Detect which cell encompasses the target text, then output its (x, y) center coordinate. 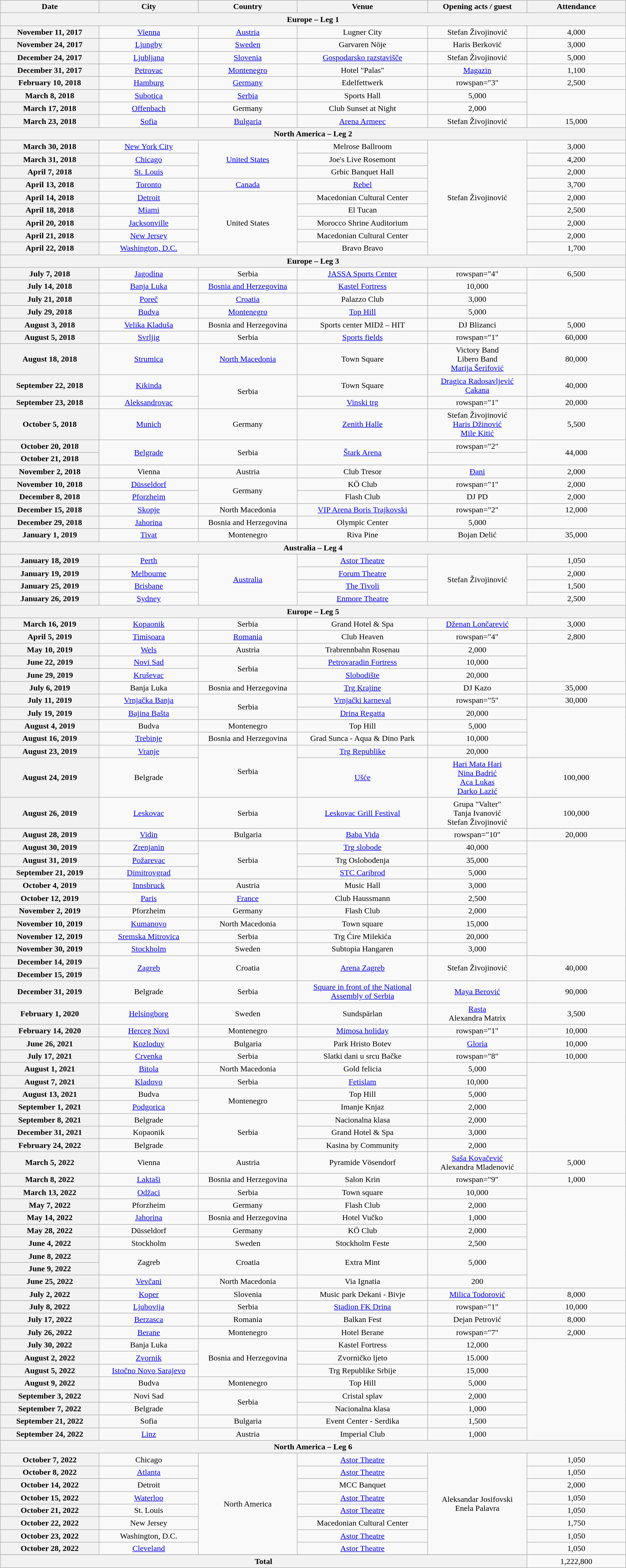
October 22, 2022 (50, 1523)
Via Ignatia (362, 1281)
July 26, 2022 (50, 1332)
Leskovac (148, 813)
November 12, 2019 (50, 936)
Subotica (148, 96)
Brisbane (148, 586)
Hari Mata Hari Nina Badrić Aca Lukas Darko Lazić (477, 777)
Venue (362, 7)
June 22, 2019 (50, 662)
Zrenjanin (148, 847)
Velika Kladuša (148, 324)
rowspan="3" (477, 83)
Club Haussmann (362, 898)
Zvorničko ljeto (362, 1358)
6,500 (576, 274)
February 14, 2020 (50, 1031)
DJ Blizanci (477, 324)
3,500 (576, 1013)
October 4, 2019 (50, 886)
January 1, 2019 (50, 535)
Victory Band Libero Band Marija Šerifović (477, 359)
Arena Zagreb (362, 968)
Melbourne (148, 573)
Trg slobode (362, 847)
May 7, 2022 (50, 1205)
February 10, 2018 (50, 83)
August 16, 2019 (50, 739)
Timișoara (148, 637)
December 31, 2021 (50, 1133)
Petrovac (148, 70)
November 24, 2017 (50, 45)
March 30, 2018 (50, 146)
2,800 (576, 637)
Music park Dekani - Bivje (362, 1294)
Dragica Radosavljević Cakana (477, 385)
September 24, 2022 (50, 1434)
Europe – Leg 1 (313, 19)
Square in front of the National Assembly of Serbia (362, 992)
June 9, 2022 (50, 1269)
Forum Theatre (362, 573)
March 5, 2022 (50, 1162)
Trg Krajine (362, 688)
France (248, 898)
Hotel "Palas" (362, 70)
MCC Banquet (362, 1485)
VIP Arena Boris Trajkovski (362, 510)
1,222,800 (576, 1561)
Vrnjački karneval (362, 700)
Fetislam (362, 1082)
Helsingborg (148, 1013)
Europe – Leg 3 (313, 261)
July 14, 2018 (50, 286)
October 21, 2022 (50, 1511)
Požarevac (148, 860)
Gospodarsko razstavišče (362, 57)
Innsbruck (148, 886)
September 1, 2021 (50, 1107)
Strumica (148, 359)
August 9, 2022 (50, 1383)
Štark Arena (362, 452)
Koper (148, 1294)
Lugner City (362, 32)
March 16, 2019 (50, 624)
July 19, 2019 (50, 713)
Hamburg (148, 83)
DJ PD (477, 497)
November 2, 2018 (50, 472)
Aleksandrovac (148, 403)
44,000 (576, 452)
September 21, 2022 (50, 1421)
Olympic Center (362, 522)
Vidin (148, 834)
Poreč (148, 299)
Rebel (362, 185)
March 8, 2018 (50, 96)
Vevčani (148, 1281)
Sports fields (362, 337)
April 14, 2018 (50, 198)
March 8, 2022 (50, 1180)
Cristal splav (362, 1396)
Kozloduy (148, 1043)
Stadion FK Drina (362, 1307)
Kruševac (148, 675)
Ljubovija (148, 1307)
Melrose Ballroom (362, 146)
Canada (248, 185)
Gold felicia (362, 1069)
4,000 (576, 32)
August 30, 2019 (50, 847)
December 8, 2018 (50, 497)
April 13, 2018 (50, 185)
October 14, 2022 (50, 1485)
March 31, 2018 (50, 159)
March 17, 2018 (50, 108)
Imanje Knjaz (362, 1107)
Sundspärlan (362, 1013)
October 5, 2018 (50, 424)
Drina Regatta (362, 713)
April 22, 2018 (50, 248)
July 7, 2018 (50, 274)
May 28, 2022 (50, 1230)
February 1, 2020 (50, 1013)
Imperial Club (362, 1434)
June 25, 2022 (50, 1281)
August 5, 2018 (50, 337)
Munich (148, 424)
August 7, 2021 (50, 1082)
August 4, 2019 (50, 726)
Balkan Fest (362, 1320)
July 6, 2019 (50, 688)
1,750 (576, 1523)
August 1, 2021 (50, 1069)
Country (248, 7)
60,000 (576, 337)
Trebinje (148, 739)
Linz (148, 1434)
Saša Kovačević Alexandra Mladenović (477, 1162)
Vranje (148, 751)
July 2, 2022 (50, 1294)
Miami (148, 210)
Gloria (477, 1043)
September 22, 2018 (50, 385)
rowspan="9" (477, 1180)
October 20, 2018 (50, 446)
90,000 (576, 992)
August 28, 2019 (50, 834)
Slatki dani u srcu Bačke (362, 1056)
October 21, 2018 (50, 459)
September 7, 2022 (50, 1409)
April 20, 2018 (50, 223)
Stefan Živojinović Haris Džinović Mile Kitić (477, 424)
DJ Kazo (477, 688)
Stockholm Feste (362, 1243)
Laktaši (148, 1180)
Australia – Leg 4 (313, 548)
Offenbach (148, 108)
Sports Hall (362, 96)
July 17, 2021 (50, 1056)
1,100 (576, 70)
September 3, 2022 (50, 1396)
Grad Sunca - Aqua & Dino Park (362, 739)
Zvornik (148, 1358)
City (148, 7)
April 7, 2018 (50, 172)
October 12, 2019 (50, 898)
Svrljig (148, 337)
December 24, 2017 (50, 57)
Leskovac Grill Festival (362, 813)
Arena Armeec (362, 121)
August 23, 2019 (50, 751)
January 18, 2019 (50, 560)
5,500 (576, 424)
November 10, 2018 (50, 484)
January 19, 2019 (50, 573)
Đani (477, 472)
15.000 (477, 1358)
Grupa "Valter" Tanja Ivanović Stefan Živojinović (477, 813)
Vrnjačka Banja (148, 700)
September 8, 2021 (50, 1120)
Trabrennbahn Rosenau (362, 650)
Edelfettwerk (362, 83)
February 24, 2022 (50, 1145)
Vinski trg (362, 403)
Palazzo Club (362, 299)
August 31, 2019 (50, 860)
December 31, 2019 (50, 992)
Trg Ćire Milekića (362, 936)
Attendance (576, 7)
New York City (148, 146)
Haris Berković (477, 45)
November 30, 2019 (50, 949)
Joe's Live Rosemont (362, 159)
Perth (148, 560)
Morocco Shrine Auditorium (362, 223)
Bitola (148, 1069)
4,200 (576, 159)
Kumanovo (148, 924)
Trg Republike Srbije (362, 1370)
Subtopia Hangaren (362, 949)
Jacksonville (148, 223)
Bajina Bašta (148, 713)
December 15, 2019 (50, 974)
Herceg Novi (148, 1031)
June 8, 2022 (50, 1256)
September 23, 2018 (50, 403)
July 17, 2022 (50, 1320)
November 2, 2019 (50, 911)
North America (248, 1504)
Milica Todorović (477, 1294)
Park Hristo Botev (362, 1043)
July 8, 2022 (50, 1307)
June 26, 2021 (50, 1043)
Podgorica (148, 1107)
December 14, 2019 (50, 962)
Tivat (148, 535)
Jagodina (148, 274)
Music Hall (362, 886)
Kikinda (148, 385)
September 21, 2019 (50, 873)
August 26, 2019 (50, 813)
October 7, 2022 (50, 1459)
December 31, 2017 (50, 70)
rowspan="10" (477, 834)
Cleveland (148, 1549)
Date (50, 7)
May 14, 2022 (50, 1218)
Bravo Bravo (362, 248)
rowspan="7" (477, 1332)
April 18, 2018 (50, 210)
Baba Vida (362, 834)
Trg Oslobođenja (362, 860)
Opening acts / guest (477, 7)
March 13, 2022 (50, 1192)
January 26, 2019 (50, 599)
Bojan Delić (477, 535)
Sports center MIDž – HIT (362, 324)
Istočno Novo Sarajevo (148, 1370)
Mimosa holiday (362, 1031)
November 10, 2019 (50, 924)
1,700 (576, 248)
Enmore Theatre (362, 599)
August 13, 2021 (50, 1094)
North America – Leg 2 (313, 134)
December 15, 2018 (50, 510)
June 29, 2019 (50, 675)
Dimitrovgrad (148, 873)
July 11, 2019 (50, 700)
Dženan Lončarević (477, 624)
Skopje (148, 510)
December 29, 2018 (50, 522)
October 23, 2022 (50, 1536)
Pyramide Vösendorf (362, 1162)
August 2, 2022 (50, 1358)
Australia (248, 579)
Ušće (362, 777)
Club Heaven (362, 637)
Kasina by Community (362, 1145)
STC Caribrod (362, 873)
Extra Mint (362, 1262)
January 25, 2019 (50, 586)
Rasta Alexandra Matrix (477, 1013)
Hotel Berane (362, 1332)
The Tivoli (362, 586)
Club Tresor (362, 472)
Toronto (148, 185)
Aleksandar Josifovski Enela Palavra (477, 1504)
April 21, 2018 (50, 236)
Europe – Leg 5 (313, 611)
Event Center - Serdika (362, 1421)
October 28, 2022 (50, 1549)
Garvaren Nöje (362, 45)
July 30, 2022 (50, 1345)
November 11, 2017 (50, 32)
Dejan Petrović (477, 1320)
Odžaci (148, 1192)
June 4, 2022 (50, 1243)
August 5, 2022 (50, 1370)
Ljubljana (148, 57)
Waterloo (148, 1497)
Riva Pine (362, 535)
Zenith Halle (362, 424)
Hotel Vučko (362, 1218)
30,000 (576, 700)
200 (477, 1281)
Maya Berović (477, 992)
rowspan="5" (477, 700)
Slobodište (362, 675)
Total (264, 1561)
Magazin (477, 70)
Berzasca (148, 1320)
Trg Republike (362, 751)
May 10, 2019 (50, 650)
Paris (148, 898)
Kladovo (148, 1082)
October 15, 2022 (50, 1497)
JASSA Sports Center (362, 274)
Sydney (148, 599)
rowspan="8" (477, 1056)
April 5, 2019 (50, 637)
Salon Krin (362, 1180)
Grbic Banquet Hall (362, 172)
Wels (148, 650)
Crvenka (148, 1056)
October 8, 2022 (50, 1472)
3,700 (576, 185)
80,000 (576, 359)
August 3, 2018 (50, 324)
August 18, 2018 (50, 359)
Berane (148, 1332)
Atlanta (148, 1472)
July 21, 2018 (50, 299)
August 24, 2019 (50, 777)
North America – Leg 6 (313, 1447)
El Tucan (362, 210)
Ljungby (148, 45)
Sremska Mitrovica (148, 936)
March 23, 2018 (50, 121)
Petrovaradin Fortress (362, 662)
July 29, 2018 (50, 312)
Club Sunset at Night (362, 108)
